Determine the (X, Y) coordinate at the center of the cell enclosing the given text.  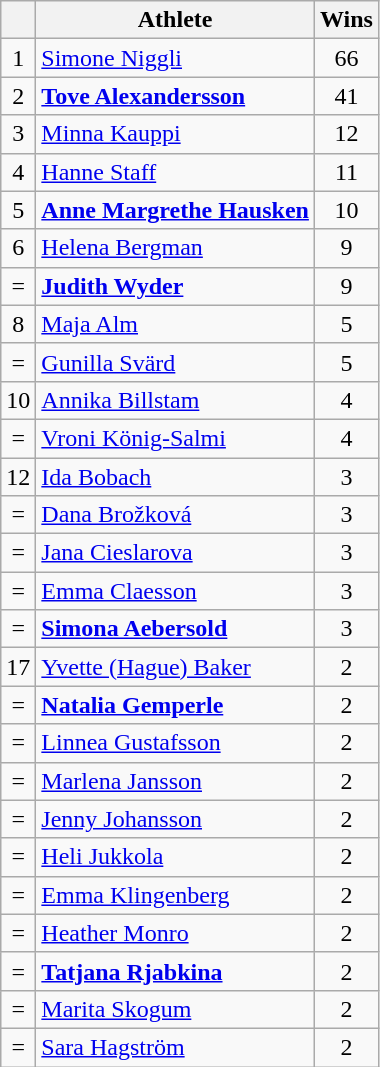
Dana Brožková (176, 515)
Marita Skogum (176, 1009)
Gunilla Svärd (176, 362)
Jenny Johansson (176, 819)
41 (346, 96)
Sara Hagström (176, 1047)
Yvette (Hague) Baker (176, 667)
Wins (346, 20)
Tatjana Rjabkina (176, 971)
Helena Bergman (176, 248)
Judith Wyder (176, 286)
Athlete (176, 20)
Linnea Gustafsson (176, 743)
Maja Alm (176, 324)
11 (346, 172)
6 (18, 248)
Heli Jukkola (176, 857)
Minna Kauppi (176, 134)
Ida Bobach (176, 477)
Tove Alexandersson (176, 96)
66 (346, 58)
Natalia Gemperle (176, 705)
17 (18, 667)
Heather Monro (176, 933)
8 (18, 324)
Emma Klingenberg (176, 895)
Marlena Jansson (176, 781)
1 (18, 58)
Simona Aebersold (176, 629)
Anne Margrethe Hausken (176, 210)
Simone Niggli (176, 58)
Annika Billstam (176, 400)
Hanne Staff (176, 172)
Emma Claesson (176, 591)
Vroni König-Salmi (176, 438)
Jana Cieslarova (176, 553)
